From the cell containing the given text, extract its center point as [X, Y] coordinate. 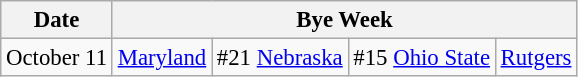
Rutgers [536, 58]
#21 Nebraska [280, 58]
Date [57, 20]
Bye Week [344, 20]
October 11 [57, 58]
#15 Ohio State [422, 58]
Maryland [162, 58]
